Locate the cell with the specified text and output its (X, Y) center coordinate. 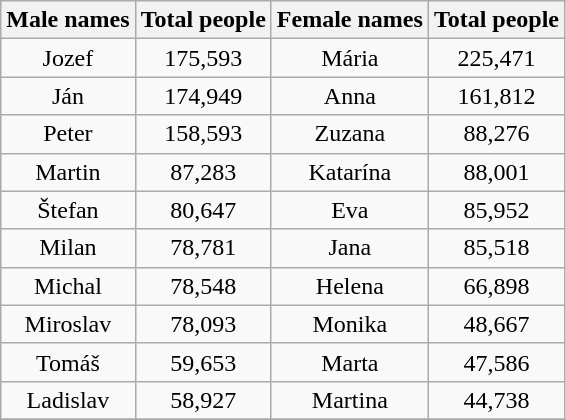
225,471 (496, 58)
174,949 (203, 96)
Martin (68, 172)
88,001 (496, 172)
175,593 (203, 58)
Martina (350, 400)
Zuzana (350, 134)
88,276 (496, 134)
Eva (350, 210)
Štefan (68, 210)
78,093 (203, 324)
Mária (350, 58)
48,667 (496, 324)
Marta (350, 362)
Helena (350, 286)
158,593 (203, 134)
Katarína (350, 172)
Male names (68, 20)
78,781 (203, 248)
85,518 (496, 248)
Peter (68, 134)
Ján (68, 96)
78,548 (203, 286)
Anna (350, 96)
Miroslav (68, 324)
Ladislav (68, 400)
Tomáš (68, 362)
Jozef (68, 58)
44,738 (496, 400)
Female names (350, 20)
Milan (68, 248)
Michal (68, 286)
80,647 (203, 210)
Monika (350, 324)
59,653 (203, 362)
47,586 (496, 362)
161,812 (496, 96)
87,283 (203, 172)
58,927 (203, 400)
Jana (350, 248)
85,952 (496, 210)
66,898 (496, 286)
